Extract the [X, Y] coordinate from the center of the cell holding the provided text.  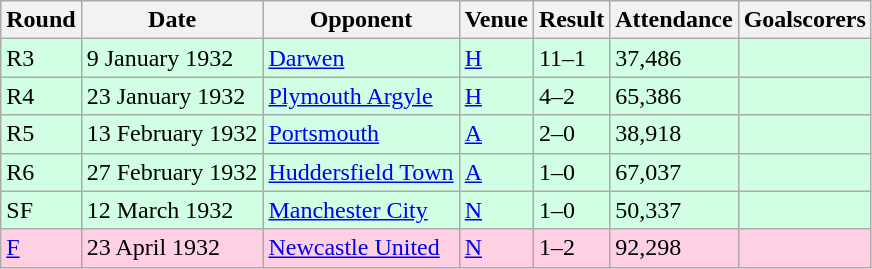
R6 [41, 172]
4–2 [571, 96]
Huddersfield Town [361, 172]
Newcastle United [361, 248]
13 February 1932 [172, 134]
Attendance [674, 20]
Venue [496, 20]
SF [41, 210]
R4 [41, 96]
F [41, 248]
65,386 [674, 96]
Date [172, 20]
23 April 1932 [172, 248]
Plymouth Argyle [361, 96]
R5 [41, 134]
38,918 [674, 134]
Manchester City [361, 210]
92,298 [674, 248]
23 January 1932 [172, 96]
9 January 1932 [172, 58]
1–2 [571, 248]
Round [41, 20]
R3 [41, 58]
Darwen [361, 58]
Portsmouth [361, 134]
Opponent [361, 20]
Goalscorers [804, 20]
67,037 [674, 172]
Result [571, 20]
37,486 [674, 58]
11–1 [571, 58]
12 March 1932 [172, 210]
27 February 1932 [172, 172]
2–0 [571, 134]
50,337 [674, 210]
